Find where the given text appears and provide that cell's center as (x, y) coordinate. 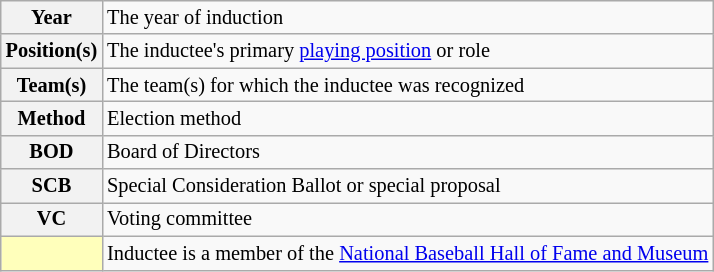
The inductee's primary playing position or role (408, 51)
Inductee is a member of the National Baseball Hall of Fame and Museum (408, 253)
Special Consideration Ballot or special proposal (408, 186)
Position(s) (52, 51)
The team(s) for which the inductee was recognized (408, 85)
Election method (408, 118)
Year (52, 17)
Board of Directors (408, 152)
Voting committee (408, 219)
Team(s) (52, 85)
Method (52, 118)
VC (52, 219)
SCB (52, 186)
BOD (52, 152)
The year of induction (408, 17)
